From the cell containing the given text, extract its center point as [x, y] coordinate. 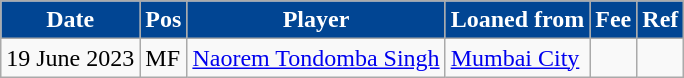
Loaned from [518, 20]
Fee [614, 20]
MF [164, 58]
Pos [164, 20]
Naorem Tondomba Singh [316, 58]
19 June 2023 [70, 58]
Player [316, 20]
Date [70, 20]
Ref [660, 20]
Mumbai City [518, 58]
